Provide the [x, y] coordinate of the cell's center where the given text is located.  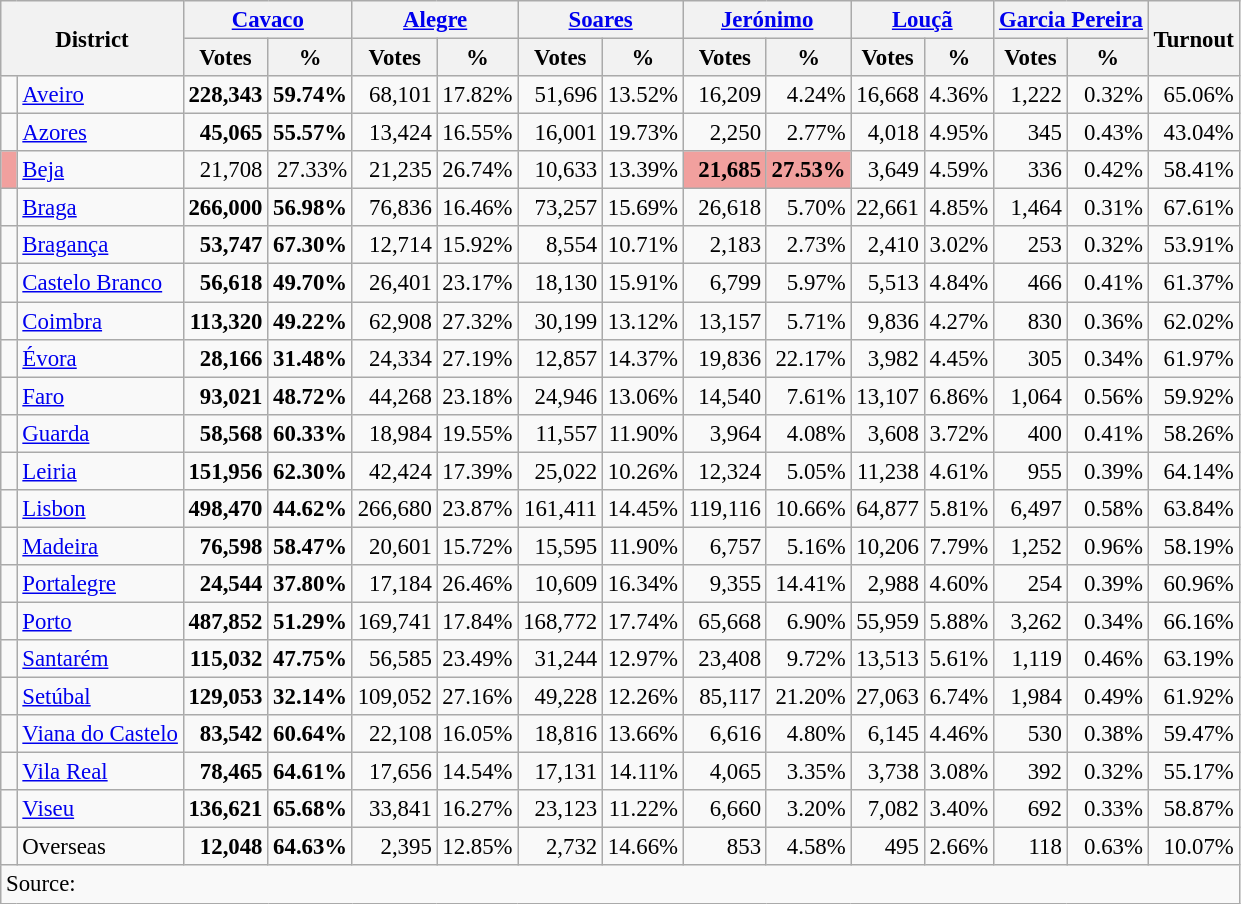
487,852 [226, 621]
118 [1031, 847]
495 [888, 847]
17,656 [394, 772]
3,964 [724, 433]
26,618 [724, 208]
25,022 [560, 471]
1,984 [1031, 697]
58,568 [226, 433]
1,252 [1031, 546]
18,984 [394, 433]
1,464 [1031, 208]
13.52% [644, 95]
0.33% [1108, 809]
7.61% [808, 396]
2,410 [888, 245]
14.41% [808, 584]
2,250 [724, 133]
266,680 [394, 509]
65.68% [310, 809]
2,395 [394, 847]
32.14% [310, 697]
5.16% [808, 546]
15.92% [478, 245]
4.08% [808, 433]
Beja [100, 170]
20,601 [394, 546]
60.96% [1194, 584]
2.66% [958, 847]
14,540 [724, 396]
27.19% [478, 358]
11,557 [560, 433]
0.96% [1108, 546]
345 [1031, 133]
4.58% [808, 847]
10,609 [560, 584]
44,268 [394, 396]
6,757 [724, 546]
0.49% [1108, 697]
8,554 [560, 245]
56.98% [310, 208]
33,841 [394, 809]
67.61% [1194, 208]
28,166 [226, 358]
Portalegre [100, 584]
3,262 [1031, 621]
Castelo Branco [100, 283]
6.90% [808, 621]
58.19% [1194, 546]
Coimbra [100, 321]
17,131 [560, 772]
4.27% [958, 321]
16,209 [724, 95]
24,334 [394, 358]
4.60% [958, 584]
15,595 [560, 546]
109,052 [394, 697]
26.74% [478, 170]
12.97% [644, 659]
Santarém [100, 659]
4.80% [808, 734]
51,696 [560, 95]
15.72% [478, 546]
61.92% [1194, 697]
Faro [100, 396]
9.72% [808, 659]
16.27% [478, 809]
6,497 [1031, 509]
129,053 [226, 697]
151,956 [226, 471]
830 [1031, 321]
168,772 [560, 621]
68,101 [394, 95]
4.84% [958, 283]
11,238 [888, 471]
305 [1031, 358]
266,000 [226, 208]
17.82% [478, 95]
530 [1031, 734]
43.04% [1194, 133]
27.53% [808, 170]
22.17% [808, 358]
5.97% [808, 283]
31.48% [310, 358]
2.77% [808, 133]
19,836 [724, 358]
13.06% [644, 396]
21,235 [394, 170]
392 [1031, 772]
17,184 [394, 584]
5.61% [958, 659]
61.37% [1194, 283]
10,206 [888, 546]
3,982 [888, 358]
26.46% [478, 584]
49.70% [310, 283]
4.36% [958, 95]
14.37% [644, 358]
37.80% [310, 584]
13.39% [644, 170]
853 [724, 847]
24,946 [560, 396]
9,355 [724, 584]
16.55% [478, 133]
18,816 [560, 734]
Évora [100, 358]
73,257 [560, 208]
21,708 [226, 170]
78,465 [226, 772]
Vila Real [100, 772]
12.85% [478, 847]
18,130 [560, 283]
76,836 [394, 208]
3.72% [958, 433]
42,424 [394, 471]
1,222 [1031, 95]
5.81% [958, 509]
64,877 [888, 509]
27.16% [478, 697]
2,183 [724, 245]
65,668 [724, 621]
17.74% [644, 621]
10.66% [808, 509]
4,018 [888, 133]
3.40% [958, 809]
5.88% [958, 621]
15.69% [644, 208]
Alegre [434, 20]
58.47% [310, 546]
13,107 [888, 396]
12,324 [724, 471]
Louçã [922, 20]
6.86% [958, 396]
27.32% [478, 321]
4.95% [958, 133]
5.05% [808, 471]
61.97% [1194, 358]
27.33% [310, 170]
2,988 [888, 584]
Leiria [100, 471]
Viseu [100, 809]
12.26% [644, 697]
65.06% [1194, 95]
6,799 [724, 283]
169,741 [394, 621]
64.63% [310, 847]
136,621 [226, 809]
64.14% [1194, 471]
58.41% [1194, 170]
0.46% [1108, 659]
12,048 [226, 847]
3.35% [808, 772]
4.45% [958, 358]
5,513 [888, 283]
16.05% [478, 734]
21.20% [808, 697]
115,032 [226, 659]
Bragança [100, 245]
3,738 [888, 772]
14.54% [478, 772]
0.42% [1108, 170]
Lisbon [100, 509]
17.39% [478, 471]
Setúbal [100, 697]
63.19% [1194, 659]
10,633 [560, 170]
3,649 [888, 170]
23,123 [560, 809]
Soares [600, 20]
12,857 [560, 358]
12,714 [394, 245]
66.16% [1194, 621]
5.71% [808, 321]
59.74% [310, 95]
Source: [620, 885]
13,157 [724, 321]
58.87% [1194, 809]
Jerónimo [767, 20]
13,424 [394, 133]
49.22% [310, 321]
3.02% [958, 245]
0.36% [1108, 321]
62,908 [394, 321]
Viana do Castelo [100, 734]
17.84% [478, 621]
6,660 [724, 809]
48.72% [310, 396]
3.08% [958, 772]
13.66% [644, 734]
56,618 [226, 283]
692 [1031, 809]
466 [1031, 283]
23,408 [724, 659]
6,145 [888, 734]
93,021 [226, 396]
63.84% [1194, 509]
60.64% [310, 734]
2.73% [808, 245]
26,401 [394, 283]
1,119 [1031, 659]
16.34% [644, 584]
4.24% [808, 95]
Garcia Pereira [1072, 20]
45,065 [226, 133]
64.61% [310, 772]
4,065 [724, 772]
955 [1031, 471]
Turnout [1194, 38]
21,685 [724, 170]
56,585 [394, 659]
59.92% [1194, 396]
55.17% [1194, 772]
0.31% [1108, 208]
85,117 [724, 697]
83,542 [226, 734]
22,661 [888, 208]
4.46% [958, 734]
62.30% [310, 471]
15.91% [644, 283]
Guarda [100, 433]
0.38% [1108, 734]
22,108 [394, 734]
9,836 [888, 321]
5.70% [808, 208]
13.12% [644, 321]
27,063 [888, 697]
400 [1031, 433]
7,082 [888, 809]
498,470 [226, 509]
23.18% [478, 396]
53.91% [1194, 245]
14.45% [644, 509]
3.20% [808, 809]
4.61% [958, 471]
4.59% [958, 170]
6,616 [724, 734]
55,959 [888, 621]
19.55% [478, 433]
60.33% [310, 433]
23.49% [478, 659]
47.75% [310, 659]
23.17% [478, 283]
119,116 [724, 509]
14.11% [644, 772]
Porto [100, 621]
113,320 [226, 321]
24,544 [226, 584]
49,228 [560, 697]
1,064 [1031, 396]
3,608 [888, 433]
4.85% [958, 208]
16,001 [560, 133]
67.30% [310, 245]
19.73% [644, 133]
16,668 [888, 95]
Azores [100, 133]
0.56% [1108, 396]
53,747 [226, 245]
44.62% [310, 509]
228,343 [226, 95]
Madeira [100, 546]
55.57% [310, 133]
0.43% [1108, 133]
Braga [100, 208]
10.07% [1194, 847]
Cavaco [268, 20]
76,598 [226, 546]
30,199 [560, 321]
11.22% [644, 809]
6.74% [958, 697]
62.02% [1194, 321]
16.46% [478, 208]
13,513 [888, 659]
District [92, 38]
58.26% [1194, 433]
253 [1031, 245]
51.29% [310, 621]
254 [1031, 584]
0.63% [1108, 847]
23.87% [478, 509]
Overseas [100, 847]
31,244 [560, 659]
Aveiro [100, 95]
161,411 [560, 509]
10.71% [644, 245]
336 [1031, 170]
10.26% [644, 471]
14.66% [644, 847]
7.79% [958, 546]
59.47% [1194, 734]
2,732 [560, 847]
0.58% [1108, 509]
